Detect which cell encompasses the target text, then output its (x, y) center coordinate. 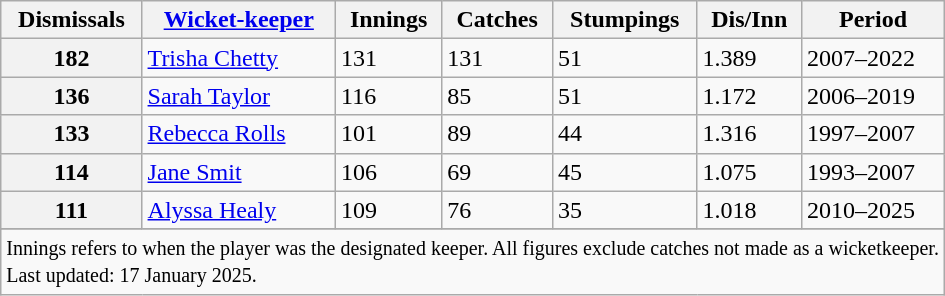
Dismissals (72, 20)
Catches (498, 20)
1.018 (750, 210)
116 (389, 96)
Alyssa Healy (238, 210)
45 (624, 172)
1.389 (750, 58)
111 (72, 210)
Innings (389, 20)
109 (389, 210)
Dis/Inn (750, 20)
Wicket-keeper (238, 20)
2010–2025 (874, 210)
Sarah Taylor (238, 96)
133 (72, 134)
35 (624, 210)
Period (874, 20)
136 (72, 96)
Rebecca Rolls (238, 134)
76 (498, 210)
106 (389, 172)
1.075 (750, 172)
89 (498, 134)
1.316 (750, 134)
114 (72, 172)
101 (389, 134)
1.172 (750, 96)
69 (498, 172)
1997–2007 (874, 134)
Jane Smit (238, 172)
182 (72, 58)
85 (498, 96)
Trisha Chetty (238, 58)
Stumpings (624, 20)
Innings refers to when the player was the designated keeper. All figures exclude catches not made as a wicketkeeper.Last updated: 17 January 2025. (473, 262)
2006–2019 (874, 96)
44 (624, 134)
1993–2007 (874, 172)
2007–2022 (874, 58)
